Locate the cell with the specified text and output its [x, y] center coordinate. 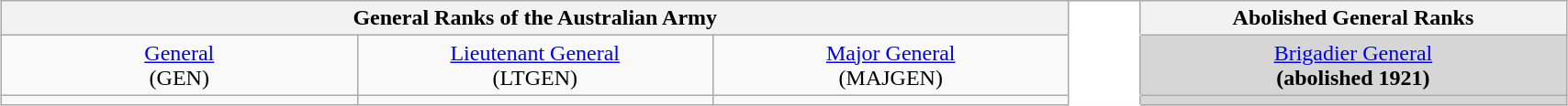
Abolished General Ranks [1353, 18]
Major General(MAJGEN) [890, 66]
Brigadier General(abolished 1921) [1353, 66]
Lieutenant General(LTGEN) [534, 66]
General Ranks of the Australian Army [535, 18]
General(GEN) [180, 66]
